Detect which cell encompasses the target text, then output its (X, Y) center coordinate. 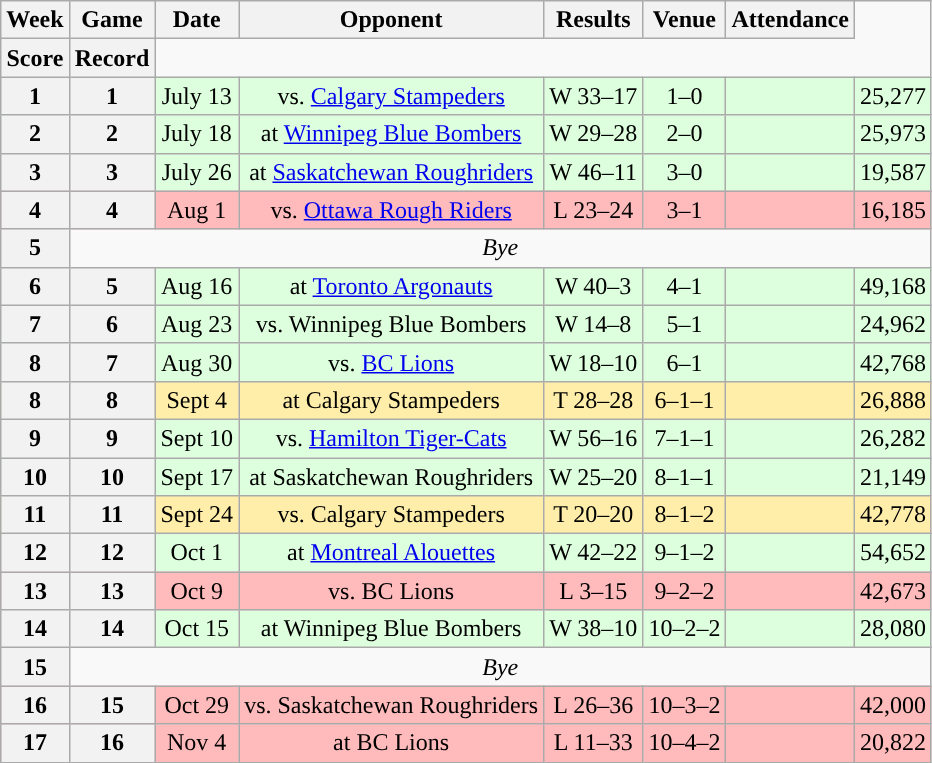
L 26–36 (594, 705)
4–1 (684, 286)
42,000 (892, 705)
17 (35, 743)
Aug 16 (197, 286)
Game (112, 20)
8–1–2 (684, 515)
July 26 (197, 172)
25,277 (892, 96)
W 42–22 (594, 553)
2–0 (684, 134)
W 40–3 (594, 286)
20,822 (892, 743)
Sept 10 (197, 438)
W 18–10 (594, 362)
Sept 4 (197, 400)
Sept 24 (197, 515)
at BC Lions (392, 743)
Week (35, 20)
10–4–2 (684, 743)
42,768 (892, 362)
W 14–8 (594, 324)
Aug 30 (197, 362)
26,282 (892, 438)
Oct 29 (197, 705)
W 46–11 (594, 172)
Attendance (790, 20)
25,973 (892, 134)
at Montreal Alouettes (392, 553)
8–1–1 (684, 477)
July 18 (197, 134)
W 38–10 (594, 629)
W 33–17 (594, 96)
Opponent (392, 20)
July 13 (197, 96)
3–1 (684, 210)
1–0 (684, 96)
L 11–33 (594, 743)
W 56–16 (594, 438)
L 3–15 (594, 591)
26,888 (892, 400)
49,168 (892, 286)
vs. Winnipeg Blue Bombers (392, 324)
Oct 1 (197, 553)
10–2–2 (684, 629)
21,149 (892, 477)
Score (35, 58)
Results (594, 20)
54,652 (892, 553)
Date (197, 20)
at Toronto Argonauts (392, 286)
9–2–2 (684, 591)
28,080 (892, 629)
6–1 (684, 362)
6–1–1 (684, 400)
Oct 15 (197, 629)
Oct 9 (197, 591)
5–1 (684, 324)
Aug 1 (197, 210)
vs. Saskatchewan Roughriders (392, 705)
16,185 (892, 210)
Aug 23 (197, 324)
vs. Ottawa Rough Riders (392, 210)
42,673 (892, 591)
Nov 4 (197, 743)
Record (112, 58)
W 25–20 (594, 477)
Sept 17 (197, 477)
10–3–2 (684, 705)
at Calgary Stampeders (392, 400)
T 20–20 (594, 515)
L 23–24 (594, 210)
9–1–2 (684, 553)
19,587 (892, 172)
Venue (684, 20)
42,778 (892, 515)
3–0 (684, 172)
T 28–28 (594, 400)
W 29–28 (594, 134)
7–1–1 (684, 438)
24,962 (892, 324)
vs. Hamilton Tiger-Cats (392, 438)
